Identify which cell holds the provided text, then report its [x, y] central coordinate. 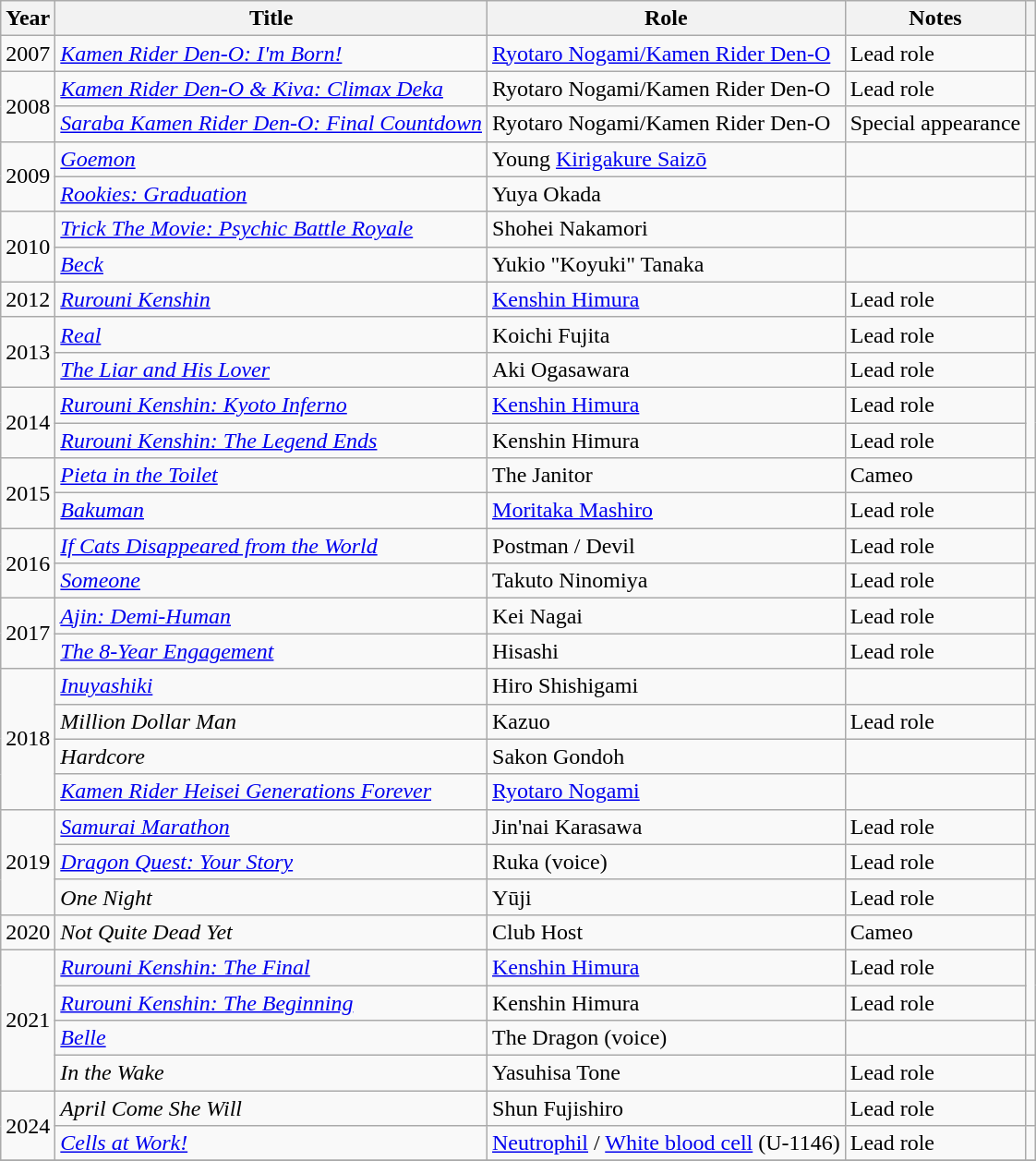
Rookies: Graduation [271, 194]
2014 [28, 422]
Ruka (voice) [667, 862]
Kei Nagai [667, 616]
Shun Fujishiro [667, 1108]
2018 [28, 739]
Jin'nai Karasawa [667, 827]
Notes [935, 18]
If Cats Disappeared from the World [271, 546]
2021 [28, 1020]
Samurai Marathon [271, 827]
Shohei Nakamori [667, 229]
2024 [28, 1126]
Hardcore [271, 756]
Kamen Rider Den-O: I'm Born! [271, 54]
Yukio "Koyuki" Tanaka [667, 264]
2019 [28, 862]
Hiro Shishigami [667, 686]
2017 [28, 634]
Yūji [667, 897]
Hisashi [667, 651]
Million Dollar Man [271, 721]
The 8-Year Engagement [271, 651]
Bakuman [271, 511]
2012 [28, 299]
Koichi Fujita [667, 334]
Rurouni Kenshin: The Final [271, 967]
Young Kirigakure Saizō [667, 159]
Dragon Quest: Your Story [271, 862]
Goemon [271, 159]
Trick The Movie: Psychic Battle Royale [271, 229]
Inuyashiki [271, 686]
Ryotaro Nogami [667, 792]
2009 [28, 176]
Role [667, 18]
Not Quite Dead Yet [271, 932]
Rurouni Kenshin [271, 299]
Someone [271, 581]
Pieta in the Toilet [271, 476]
2013 [28, 352]
Belle [271, 1038]
The Liar and His Lover [271, 369]
2007 [28, 54]
Postman / Devil [667, 546]
Neutrophil / White blood cell (U-1146) [667, 1143]
Title [271, 18]
Ajin: Demi-Human [271, 616]
Year [28, 18]
2016 [28, 563]
Kamen Rider Heisei Generations Forever [271, 792]
The Janitor [667, 476]
Yasuhisa Tone [667, 1073]
April Come She Will [271, 1108]
2015 [28, 493]
Sakon Gondoh [667, 756]
The Dragon (voice) [667, 1038]
2010 [28, 247]
Beck [271, 264]
2008 [28, 106]
In the Wake [271, 1073]
2020 [28, 932]
Real [271, 334]
Kamen Rider Den-O & Kiva: Climax Deka [271, 89]
Moritaka Mashiro [667, 511]
Rurouni Kenshin: The Legend Ends [271, 441]
Rurouni Kenshin: Kyoto Inferno [271, 405]
Cells at Work! [271, 1143]
Aki Ogasawara [667, 369]
Club Host [667, 932]
Rurouni Kenshin: The Beginning [271, 1002]
Special appearance [935, 124]
Kazuo [667, 721]
Takuto Ninomiya [667, 581]
Saraba Kamen Rider Den-O: Final Countdown [271, 124]
Yuya Okada [667, 194]
One Night [271, 897]
